Pinpoint the cell where the given text exists, returning its (x, y) midpoint coordinate. 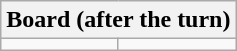
Board (after the turn) (118, 20)
